Detect which cell encompasses the target text, then output its (X, Y) center coordinate. 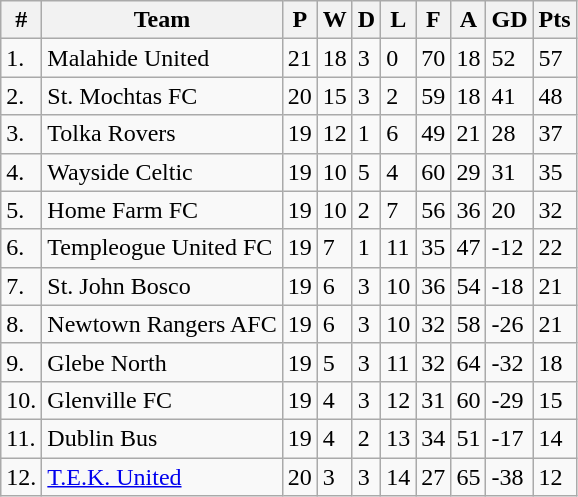
A (468, 20)
St. John Bosco (162, 286)
Glenville FC (162, 400)
Home Farm FC (162, 210)
T.E.K. United (162, 477)
-18 (510, 286)
49 (434, 134)
P (300, 20)
65 (468, 477)
64 (468, 362)
1. (22, 58)
7. (22, 286)
27 (434, 477)
58 (468, 324)
47 (468, 248)
13 (398, 438)
Newtown Rangers AFC (162, 324)
Dublin Bus (162, 438)
3. (22, 134)
W (334, 20)
10. (22, 400)
-29 (510, 400)
Malahide United (162, 58)
12. (22, 477)
22 (554, 248)
GD (510, 20)
9. (22, 362)
48 (554, 96)
Glebe North (162, 362)
54 (468, 286)
-26 (510, 324)
0 (398, 58)
57 (554, 58)
St. Mochtas FC (162, 96)
8. (22, 324)
41 (510, 96)
5. (22, 210)
29 (468, 172)
59 (434, 96)
Wayside Celtic (162, 172)
-17 (510, 438)
11. (22, 438)
Templeogue United FC (162, 248)
-38 (510, 477)
70 (434, 58)
Team (162, 20)
4. (22, 172)
2. (22, 96)
51 (468, 438)
6. (22, 248)
L (398, 20)
Tolka Rovers (162, 134)
56 (434, 210)
F (434, 20)
# (22, 20)
-12 (510, 248)
-32 (510, 362)
D (366, 20)
34 (434, 438)
Pts (554, 20)
37 (554, 134)
52 (510, 58)
28 (510, 134)
